Find where the given text appears and provide that cell's center as [x, y] coordinate. 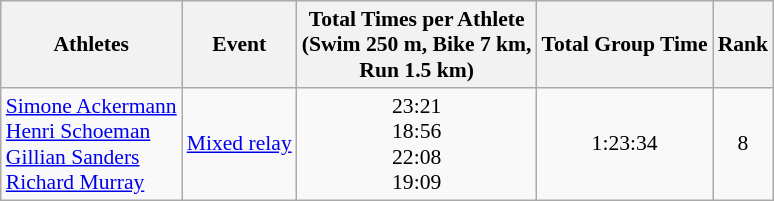
Mixed relay [240, 144]
Simone AckermannHenri SchoemanGillian SandersRichard Murray [92, 144]
Athletes [92, 44]
Rank [744, 44]
23:2118:5622:0819:09 [417, 144]
1:23:34 [625, 144]
Total Group Time [625, 44]
Total Times per Athlete (Swim 250 m, Bike 7 km, Run 1.5 km) [417, 44]
8 [744, 144]
Event [240, 44]
